Pinpoint the cell where the given text exists, returning its (x, y) midpoint coordinate. 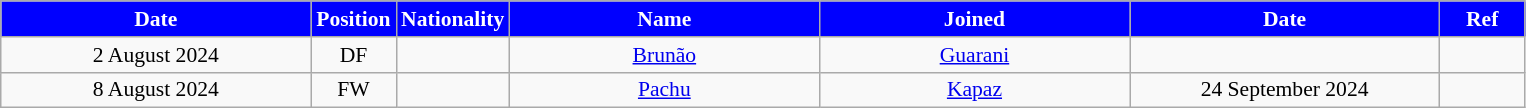
24 September 2024 (1285, 90)
2 August 2024 (156, 55)
8 August 2024 (156, 90)
Guarani (974, 55)
FW (354, 90)
Kapaz (974, 90)
Name (664, 19)
Pachu (664, 90)
Ref (1482, 19)
Brunão (664, 55)
Nationality (452, 19)
Joined (974, 19)
DF (354, 55)
Position (354, 19)
